From the cell containing the given text, extract its center point as (X, Y) coordinate. 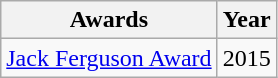
2015 (246, 58)
Year (246, 20)
Jack Ferguson Award (109, 58)
Awards (109, 20)
